From the cell containing the given text, extract its center point as [X, Y] coordinate. 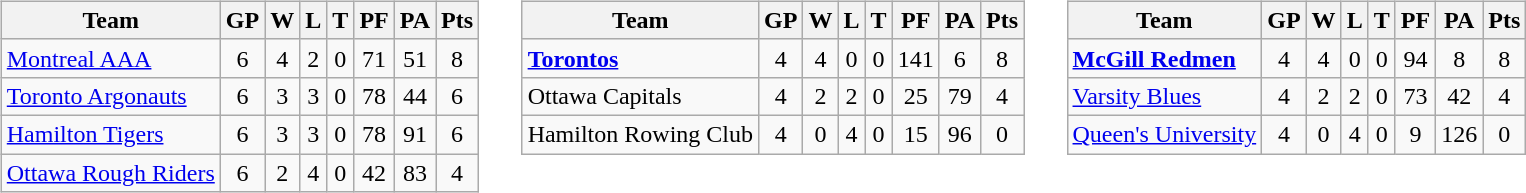
126 [1460, 134]
141 [916, 58]
Ottawa Capitals [640, 96]
15 [916, 134]
96 [960, 134]
44 [414, 96]
Ottawa Rough Riders [110, 173]
Hamilton Rowing Club [640, 134]
Hamilton Tigers [110, 134]
Toronto Argonauts [110, 96]
79 [960, 96]
91 [414, 134]
51 [414, 58]
Montreal AAA [110, 58]
Varsity Blues [1164, 96]
73 [1415, 96]
Queen's University [1164, 134]
McGill Redmen [1164, 58]
25 [916, 96]
83 [414, 173]
71 [374, 58]
Torontos [640, 58]
9 [1415, 134]
94 [1415, 58]
